Provide the [x, y] coordinate of the cell's center where the given text is located.  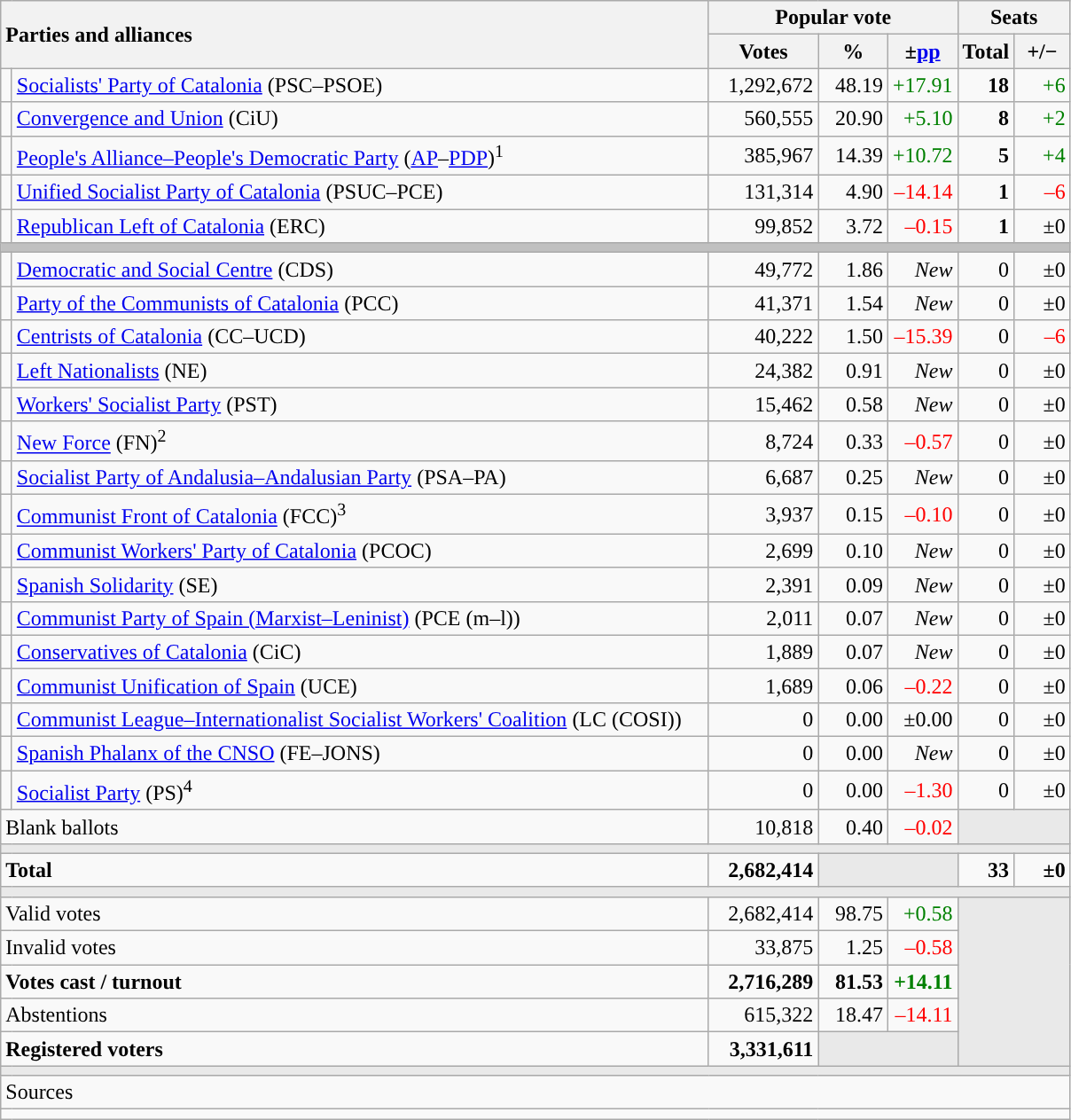
–0.22 [922, 685]
615,322 [763, 1015]
Registered voters [355, 1049]
±0.00 [922, 720]
+4 [1043, 156]
33,875 [763, 948]
3,937 [763, 514]
99,852 [763, 226]
Spanish Solidarity (SE) [360, 584]
+5.10 [922, 119]
48.19 [853, 85]
+2 [1043, 119]
Socialist Party (PS)4 [360, 791]
Conservatives of Catalonia (CiC) [360, 652]
+10.72 [922, 156]
+0.58 [922, 913]
Popular vote [833, 18]
–0.58 [922, 948]
8 [986, 119]
Abstentions [355, 1015]
6,687 [763, 478]
3,331,611 [763, 1049]
33 [986, 870]
Convergence and Union (CiU) [360, 119]
0.15 [853, 514]
2,391 [763, 584]
1.50 [853, 337]
Left Nationalists (NE) [360, 371]
2,716,289 [763, 982]
20.90 [853, 119]
15,462 [763, 404]
98.75 [853, 913]
385,967 [763, 156]
8,724 [763, 442]
–0.15 [922, 226]
People's Alliance–People's Democratic Party (AP–PDP)1 [360, 156]
Sources [535, 1093]
24,382 [763, 371]
+17.91 [922, 85]
1.54 [853, 303]
–0.02 [922, 826]
0.58 [853, 404]
–0.10 [922, 514]
560,555 [763, 119]
–14.11 [922, 1015]
0.09 [853, 584]
0.10 [853, 551]
Votes [763, 51]
0.33 [853, 442]
0.91 [853, 371]
0.40 [853, 826]
Unified Socialist Party of Catalonia (PSUC–PCE) [360, 192]
Parties and alliances [355, 35]
–0.57 [922, 442]
Communist Front of Catalonia (FCC)3 [360, 514]
10,818 [763, 826]
1.86 [853, 270]
–1.30 [922, 791]
Communist League–Internationalist Socialist Workers' Coalition (LC (COSI)) [360, 720]
Votes cast / turnout [355, 982]
18.47 [853, 1015]
Centrists of Catalonia (CC–UCD) [360, 337]
Communist Party of Spain (Marxist–Leninist) (PCE (m–l)) [360, 618]
1,292,672 [763, 85]
+6 [1043, 85]
Workers' Socialist Party (PST) [360, 404]
% [853, 51]
81.53 [853, 982]
4.90 [853, 192]
Communist Unification of Spain (UCE) [360, 685]
–15.39 [922, 337]
Spanish Phalanx of the CNSO (FE–JONS) [360, 754]
+14.11 [922, 982]
1,689 [763, 685]
–14.14 [922, 192]
41,371 [763, 303]
Invalid votes [355, 948]
Party of the Communists of Catalonia (PCC) [360, 303]
1,889 [763, 652]
Democratic and Social Centre (CDS) [360, 270]
18 [986, 85]
40,222 [763, 337]
0.25 [853, 478]
131,314 [763, 192]
Republican Left of Catalonia (ERC) [360, 226]
Valid votes [355, 913]
2,699 [763, 551]
5 [986, 156]
New Force (FN)2 [360, 442]
49,772 [763, 270]
0.06 [853, 685]
Seats [1014, 18]
Socialist Party of Andalusia–Andalusian Party (PSA–PA) [360, 478]
+/− [1043, 51]
3.72 [853, 226]
Blank ballots [355, 826]
2,011 [763, 618]
1.25 [853, 948]
Communist Workers' Party of Catalonia (PCOC) [360, 551]
Socialists' Party of Catalonia (PSC–PSOE) [360, 85]
±pp [922, 51]
14.39 [853, 156]
